From the cell containing the given text, extract its center point as [x, y] coordinate. 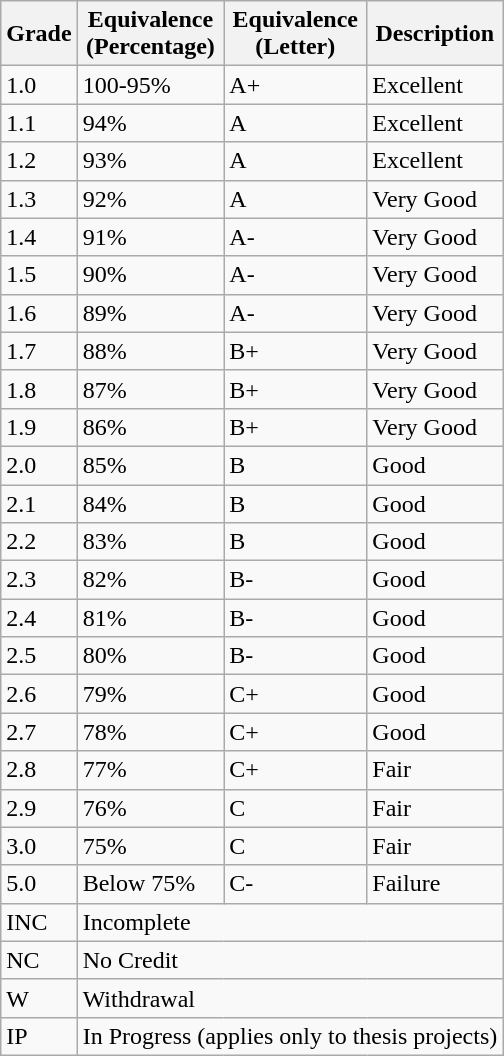
No Credit [290, 960]
1.6 [39, 313]
87% [150, 389]
1.3 [39, 199]
2.9 [39, 808]
1.4 [39, 237]
78% [150, 732]
2.3 [39, 580]
IP [39, 1036]
91% [150, 237]
89% [150, 313]
INC [39, 922]
A+ [296, 85]
NC [39, 960]
83% [150, 542]
W [39, 998]
94% [150, 123]
80% [150, 656]
2.1 [39, 503]
Description [435, 34]
2.0 [39, 465]
1.7 [39, 351]
Withdrawal [290, 998]
2.8 [39, 770]
2.6 [39, 694]
86% [150, 427]
1.5 [39, 275]
5.0 [39, 884]
1.2 [39, 161]
2.7 [39, 732]
2.2 [39, 542]
Below 75% [150, 884]
In Progress (applies only to thesis projects) [290, 1036]
Incomplete [290, 922]
90% [150, 275]
Failure [435, 884]
88% [150, 351]
2.4 [39, 618]
81% [150, 618]
92% [150, 199]
82% [150, 580]
C- [296, 884]
Equivalence(Percentage) [150, 34]
85% [150, 465]
1.0 [39, 85]
76% [150, 808]
1.9 [39, 427]
2.5 [39, 656]
75% [150, 846]
79% [150, 694]
100-95% [150, 85]
1.1 [39, 123]
93% [150, 161]
3.0 [39, 846]
77% [150, 770]
Equivalence(Letter) [296, 34]
1.8 [39, 389]
Grade [39, 34]
84% [150, 503]
